Return [x, y] of the center of cell containing provided text 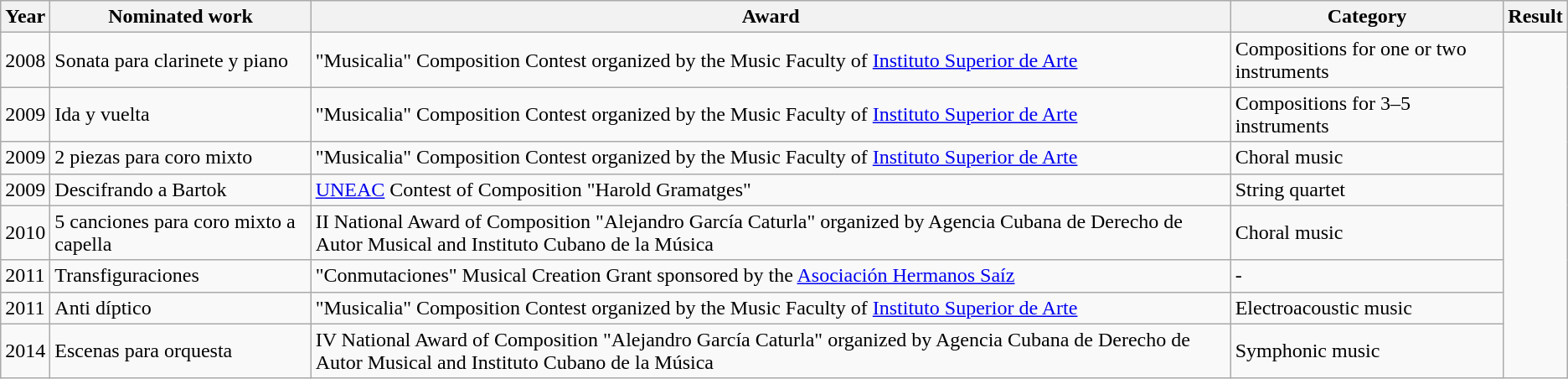
Electroacoustic music [1367, 308]
2014 [25, 350]
Transfiguraciones [181, 276]
Sonata para clarinete y piano [181, 60]
Category [1367, 17]
Escenas para orquesta [181, 350]
UNEAC Contest of Composition "Harold Gramatges" [771, 189]
IV National Award of Composition "Alejandro García Caturla" organized by Agencia Cubana de Derecho de Autor Musical and Instituto Cubano de la Música [771, 350]
String quartet [1367, 189]
Symphonic music [1367, 350]
Ida y vuelta [181, 114]
II National Award of Composition "Alejandro García Caturla" organized by Agencia Cubana de Derecho de Autor Musical and Instituto Cubano de la Música [771, 233]
Anti díptico [181, 308]
"Conmutaciones" Musical Creation Grant sponsored by the Asociación Hermanos Saíz [771, 276]
2010 [25, 233]
- [1367, 276]
Nominated work [181, 17]
2 piezas para coro mixto [181, 158]
Descifrando a Bartok [181, 189]
Award [771, 17]
Year [25, 17]
5 canciones para coro mixto a capella [181, 233]
2008 [25, 60]
Compositions for one or two instruments [1367, 60]
Result [1535, 17]
Compositions for 3–5 instruments [1367, 114]
